Return [X, Y] of the center of cell containing provided text 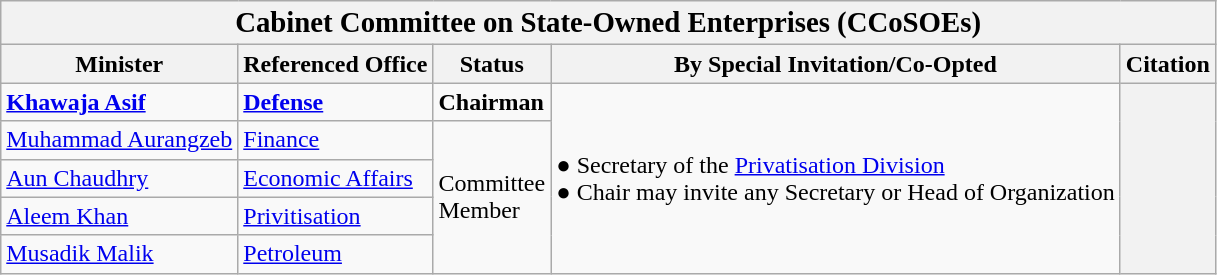
Khawaja Asif [120, 102]
Privitisation [336, 216]
CommitteeMember [492, 197]
Aleem Khan [120, 216]
Musadik Malik [120, 254]
By Special Invitation/Co-Opted [836, 64]
Muhammad Aurangzeb [120, 140]
Aun Chaudhry [120, 178]
Citation [1168, 64]
Defense [336, 102]
Cabinet Committee on State-Owned Enterprises (CCoSOEs) [608, 23]
Referenced Office [336, 64]
Minister [120, 64]
Chairman [492, 102]
Petroleum [336, 254]
Finance [336, 140]
Status [492, 64]
Economic Affairs [336, 178]
● Secretary of the Privatisation Division● Chair may invite any Secretary or Head of Organization [836, 178]
